Find where the given text appears and provide that cell's center as [X, Y] coordinate. 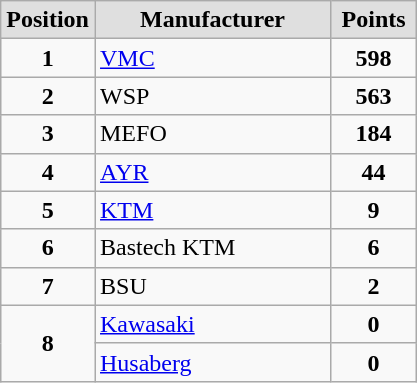
AYR [212, 172]
WSP [212, 96]
Kawasaki [212, 324]
9 [374, 210]
MEFO [212, 134]
563 [374, 96]
Manufacturer [212, 20]
184 [374, 134]
VMC [212, 58]
Points [374, 20]
7 [48, 286]
Position [48, 20]
598 [374, 58]
5 [48, 210]
Bastech KTM [212, 248]
4 [48, 172]
BSU [212, 286]
1 [48, 58]
Husaberg [212, 362]
3 [48, 134]
KTM [212, 210]
8 [48, 343]
44 [374, 172]
